Locate the cell with the specified text and output its (x, y) center coordinate. 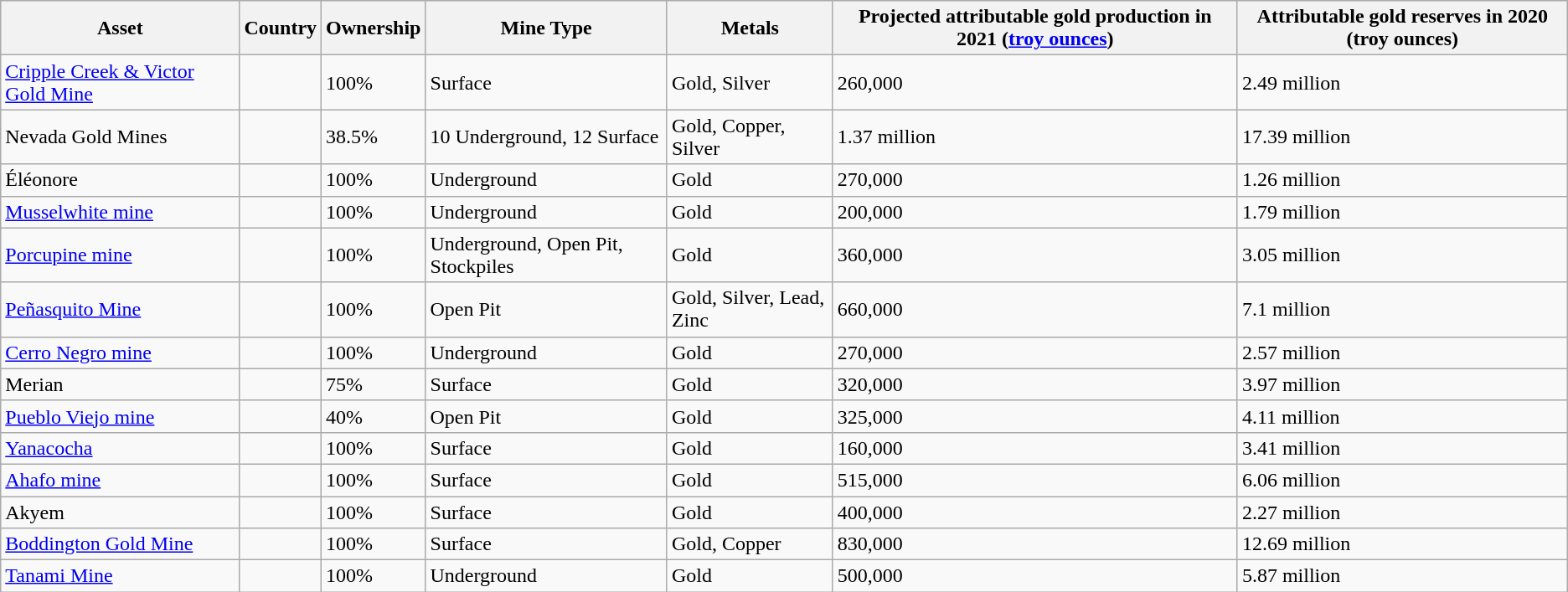
5.87 million (1402, 576)
Attributable gold reserves in 2020 (troy ounces) (1402, 28)
17.39 million (1402, 137)
1.79 million (1402, 212)
2.57 million (1402, 353)
Cripple Creek & Victor Gold Mine (121, 82)
Boddington Gold Mine (121, 544)
260,000 (1035, 82)
Ownership (374, 28)
2.49 million (1402, 82)
200,000 (1035, 212)
Nevada Gold Mines (121, 137)
830,000 (1035, 544)
3.05 million (1402, 255)
Merian (121, 384)
Pueblo Viejo mine (121, 416)
Gold, Silver, Lead, Zinc (750, 310)
4.11 million (1402, 416)
Porcupine mine (121, 255)
Cerro Negro mine (121, 353)
Gold, Silver (750, 82)
Gold, Copper (750, 544)
1.26 million (1402, 180)
75% (374, 384)
Éléonore (121, 180)
Asset (121, 28)
320,000 (1035, 384)
Peñasquito Mine (121, 310)
360,000 (1035, 255)
40% (374, 416)
7.1 million (1402, 310)
6.06 million (1402, 480)
12.69 million (1402, 544)
160,000 (1035, 448)
Akyem (121, 512)
3.41 million (1402, 448)
Underground, Open Pit, Stockpiles (546, 255)
38.5% (374, 137)
3.97 million (1402, 384)
Ahafo mine (121, 480)
400,000 (1035, 512)
1.37 million (1035, 137)
10 Underground, 12 Surface (546, 137)
Mine Type (546, 28)
Metals (750, 28)
515,000 (1035, 480)
Projected attributable gold production in 2021 (troy ounces) (1035, 28)
Yanacocha (121, 448)
Country (281, 28)
325,000 (1035, 416)
Tanami Mine (121, 576)
Musselwhite mine (121, 212)
660,000 (1035, 310)
Gold, Copper, Silver (750, 137)
2.27 million (1402, 512)
500,000 (1035, 576)
